Scan for the cell matching the given text and deliver its [X, Y] coordinate at center. 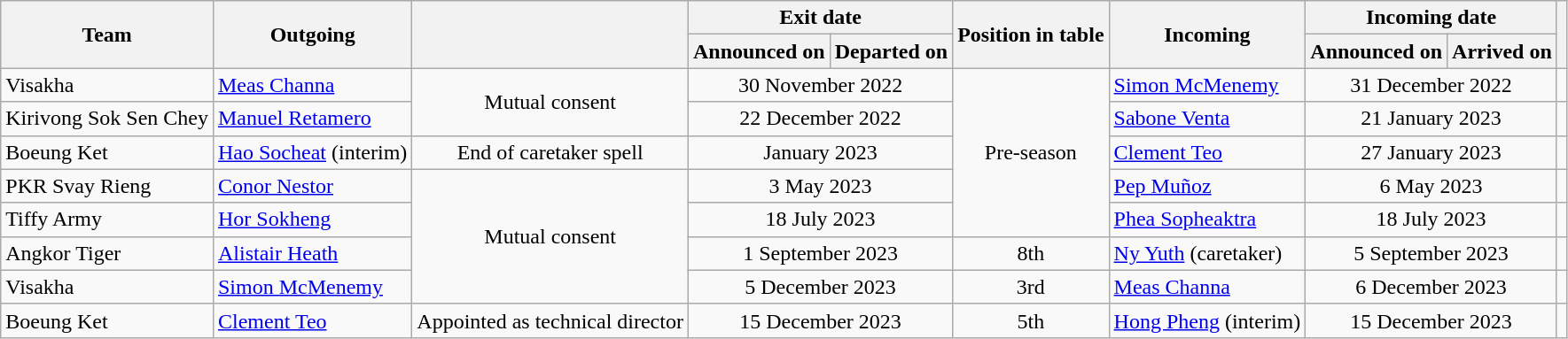
5 December 2023 [820, 287]
Alistair Heath [312, 253]
Team [107, 35]
Sabone Venta [1207, 119]
Ny Yuth (caretaker) [1207, 253]
Outgoing [312, 35]
8th [1031, 253]
Hor Sokheng [312, 220]
Hao Socheat (interim) [312, 152]
3rd [1031, 287]
Exit date [820, 18]
27 January 2023 [1431, 152]
Manuel Retamero [312, 119]
5 September 2023 [1431, 253]
Pep Muñoz [1207, 186]
6 December 2023 [1431, 287]
PKR Svay Rieng [107, 186]
5th [1031, 320]
Departed on [891, 51]
Incoming [1207, 35]
21 January 2023 [1431, 119]
Phea Sopheaktra [1207, 220]
Kirivong Sok Sen Chey [107, 119]
Pre-season [1031, 152]
Appointed as technical director [550, 320]
Arrived on [1502, 51]
Position in table [1031, 35]
22 December 2022 [820, 119]
30 November 2022 [820, 85]
Hong Pheng (interim) [1207, 320]
End of caretaker spell [550, 152]
31 December 2022 [1431, 85]
3 May 2023 [820, 186]
January 2023 [820, 152]
1 September 2023 [820, 253]
6 May 2023 [1431, 186]
Incoming date [1431, 18]
Conor Nestor [312, 186]
Tiffy Army [107, 220]
Angkor Tiger [107, 253]
